Output the [X, Y] coordinate of the center of the cell containing the given text.  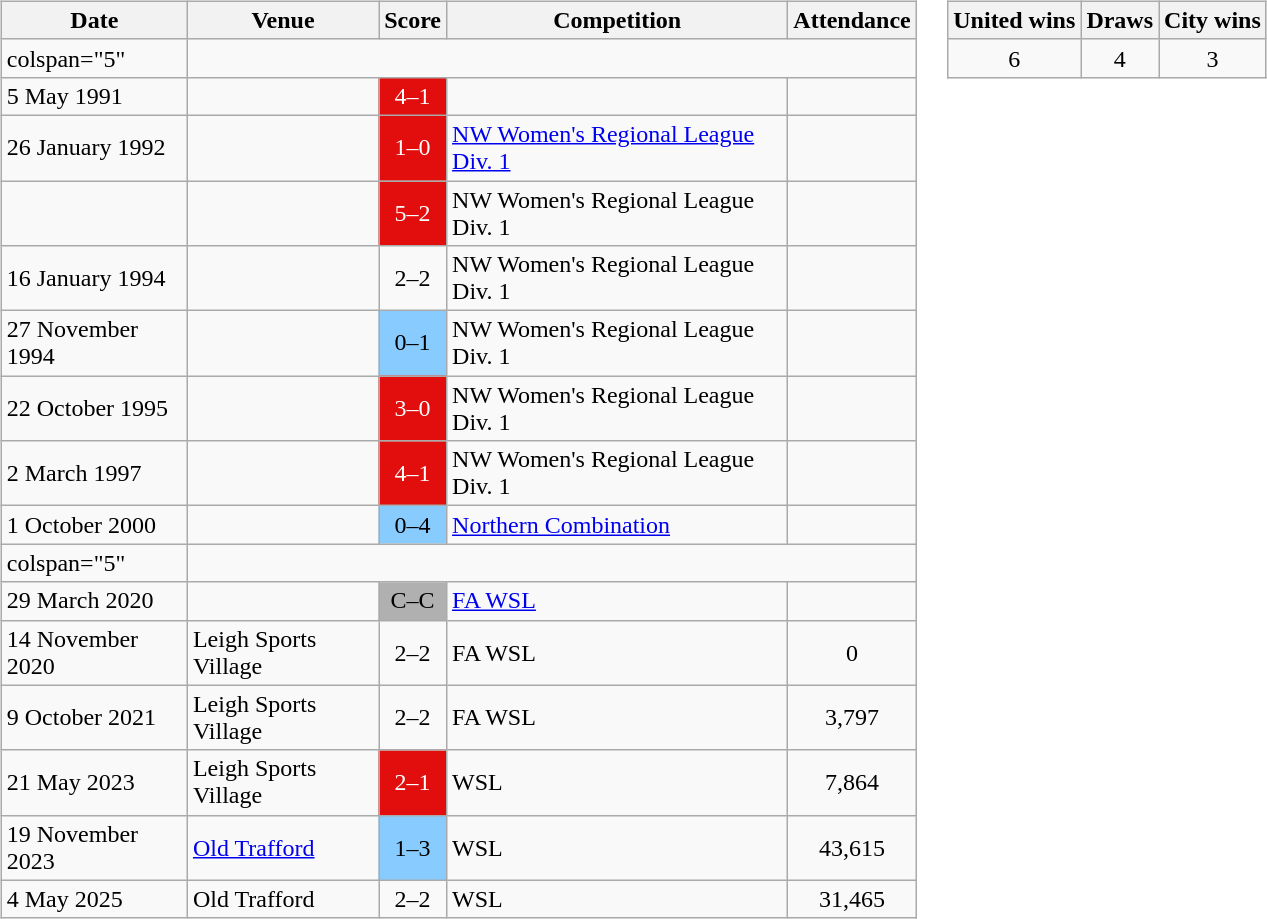
Northern Combination [618, 525]
0–1 [413, 344]
3 [1213, 58]
6 [1014, 58]
3,797 [852, 718]
26 January 1992 [94, 148]
21 May 2023 [94, 782]
14 November 2020 [94, 652]
United wins [1014, 20]
1–0 [413, 148]
Draws [1120, 20]
29 March 2020 [94, 601]
27 November 1994 [94, 344]
4 [1120, 58]
19 November 2023 [94, 848]
Venue [282, 20]
1–3 [413, 848]
C–C [413, 601]
2–1 [413, 782]
9 October 2021 [94, 718]
7,864 [852, 782]
5–2 [413, 212]
0–4 [413, 525]
2 March 1997 [94, 474]
5 May 1991 [94, 96]
City wins [1213, 20]
0 [852, 652]
43,615 [852, 848]
Attendance [852, 20]
Date [94, 20]
3–0 [413, 408]
1 October 2000 [94, 525]
22 October 1995 [94, 408]
Score [413, 20]
4 May 2025 [94, 899]
31,465 [852, 899]
16 January 1994 [94, 278]
Competition [618, 20]
